Determine the [x, y] coordinate at the center of the cell enclosing the given text.  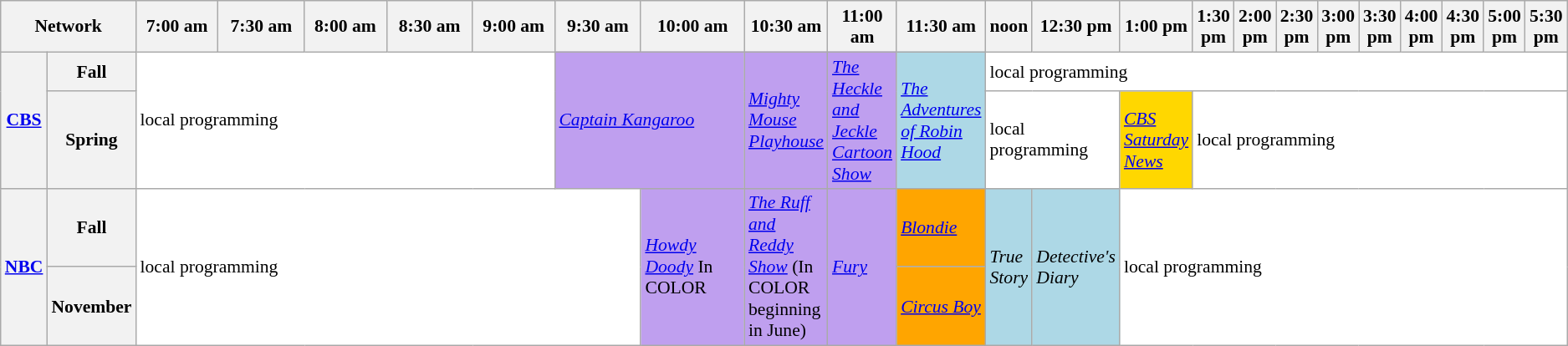
3:00 pm [1338, 27]
1:30 pm [1213, 27]
11:30 am [941, 27]
Blondie [941, 227]
November [91, 307]
5:30 pm [1546, 27]
11:00 am [862, 27]
CBS Saturday News [1156, 140]
CBS [24, 120]
9:30 am [597, 27]
2:30 pm [1297, 27]
7:00 am [176, 27]
The Ruff and Reddy Show (In COLOR beginning in June) [786, 267]
4:00 pm [1422, 27]
noon [1009, 27]
7:30 am [261, 27]
The Heckle and Jeckle Cartoon Show [862, 120]
10:30 am [786, 27]
1:00 pm [1156, 27]
Mighty Mouse Playhouse [786, 120]
8:00 am [345, 27]
Network [69, 27]
9:00 am [513, 27]
Howdy Doody In COLOR [692, 267]
Spring [91, 140]
Captain Kangaroo [649, 120]
True Story [1009, 267]
The Adventures of Robin Hood [941, 120]
10:00 am [692, 27]
4:30 pm [1463, 27]
8:30 am [430, 27]
3:30 pm [1380, 27]
Detective's Diary [1075, 267]
Fury [862, 267]
2:00 pm [1255, 27]
12:30 pm [1075, 27]
Circus Boy [941, 307]
NBC [24, 267]
5:00 pm [1504, 27]
